For the text-containing cell, return its midpoint in [x, y] coordinate format. 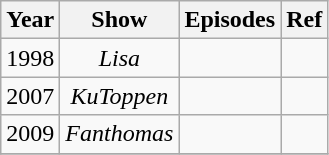
Lisa [120, 58]
Ref [304, 20]
Show [120, 20]
Year [30, 20]
2007 [30, 96]
KuToppen [120, 96]
Episodes [230, 20]
1998 [30, 58]
Fanthomas [120, 134]
2009 [30, 134]
